Identify which cell holds the provided text, then report its (X, Y) central coordinate. 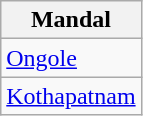
Mandal (71, 20)
Kothapatnam (71, 96)
Ongole (71, 58)
